Pinpoint the cell where the given text exists, returning its [X, Y] midpoint coordinate. 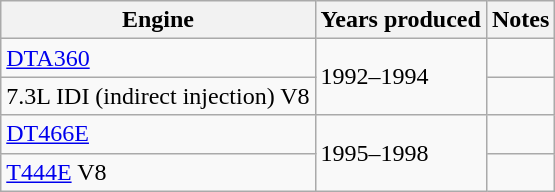
DT466E [158, 134]
7.3L IDI (indirect injection) V8 [158, 96]
Notes [520, 20]
Engine [158, 20]
Years produced [400, 20]
1992–1994 [400, 77]
T444E V8 [158, 172]
DTA360 [158, 58]
1995–1998 [400, 153]
